From the cell containing the given text, extract its center point as (x, y) coordinate. 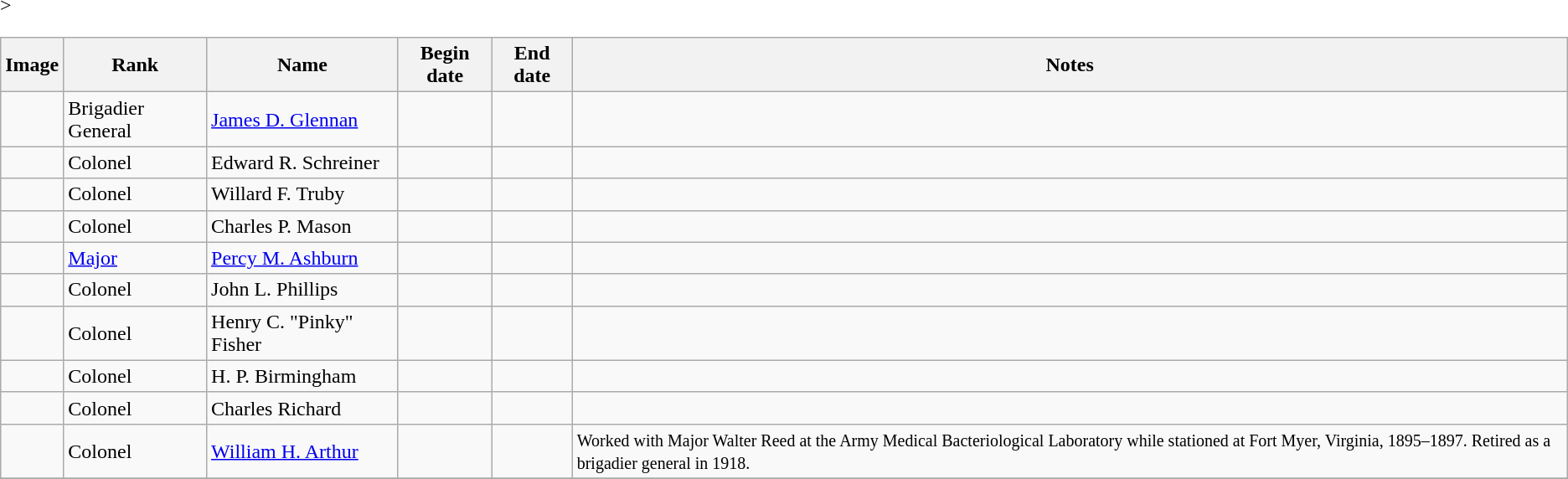
Charles Richard (303, 408)
Image (32, 65)
Notes (1070, 65)
Percy M. Ashburn (303, 258)
Charles P. Mason (303, 226)
End date (532, 65)
Major (136, 258)
H. P. Birmingham (303, 376)
Rank (136, 65)
Edward R. Schreiner (303, 162)
Name (303, 65)
William H. Arthur (303, 451)
James D. Glennan (303, 119)
Henry C. "Pinky" Fisher (303, 333)
Begin date (445, 65)
Willard F. Truby (303, 194)
John L. Phillips (303, 290)
Brigadier General (136, 119)
